Return the [x, y] coordinate for the center point of the cell that contains the specified text.  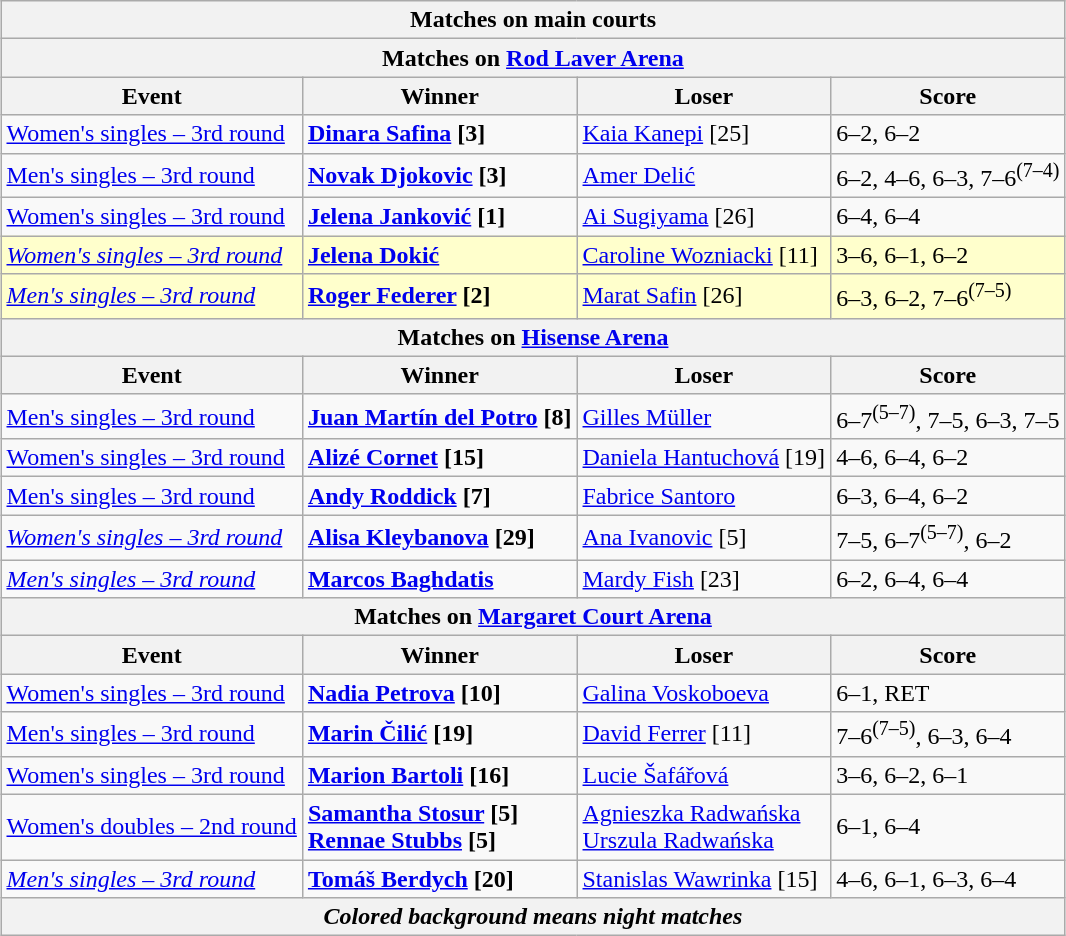
6–1, RET [948, 693]
Amer Delić [704, 176]
Alizé Cornet [15] [440, 458]
Samantha Stosur [5] Rennae Stubbs [5] [440, 826]
Caroline Wozniacki [11] [704, 255]
Jelena Dokić [440, 255]
Mardy Fish [23] [704, 579]
Daniela Hantuchová [19] [704, 458]
Andy Roddick [7] [440, 496]
Novak Djokovic [3] [440, 176]
Jelena Janković [1] [440, 217]
Women's doubles – 2nd round [152, 826]
6–2, 6–4, 6–4 [948, 579]
Nadia Petrova [10] [440, 693]
6–7(5–7), 7–5, 6–3, 7–5 [948, 416]
Matches on Hisense Arena [533, 337]
Ana Ivanovic [5] [704, 538]
David Ferrer [11] [704, 734]
Ai Sugiyama [26] [704, 217]
Lucie Šafářová [704, 775]
Marat Safin [26] [704, 296]
Tomáš Berdych [20] [440, 879]
Alisa Kleybanova [29] [440, 538]
Matches on Margaret Court Arena [533, 617]
Gilles Müller [704, 416]
Matches on Rod Laver Arena [533, 58]
Agnieszka Radwańska Urszula Radwańska [704, 826]
6–4, 6–4 [948, 217]
Galina Voskoboeva [704, 693]
4–6, 6–1, 6–3, 6–4 [948, 879]
6–3, 6–4, 6–2 [948, 496]
4–6, 6–4, 6–2 [948, 458]
6–1, 6–4 [948, 826]
Juan Martín del Potro [8] [440, 416]
Dinara Safina [3] [440, 134]
3–6, 6–1, 6–2 [948, 255]
6–3, 6–2, 7–6(7–5) [948, 296]
Roger Federer [2] [440, 296]
Kaia Kanepi [25] [704, 134]
Marion Bartoli [16] [440, 775]
Fabrice Santoro [704, 496]
Matches on main courts [533, 20]
6–2, 4–6, 6–3, 7–6(7–4) [948, 176]
Colored background means night matches [533, 917]
Marin Čilić [19] [440, 734]
Marcos Baghdatis [440, 579]
Stanislas Wawrinka [15] [704, 879]
7–6(7–5), 6–3, 6–4 [948, 734]
7–5, 6–7(5–7), 6–2 [948, 538]
3–6, 6–2, 6–1 [948, 775]
6–2, 6–2 [948, 134]
